For the text-containing cell, return its midpoint in (X, Y) coordinate format. 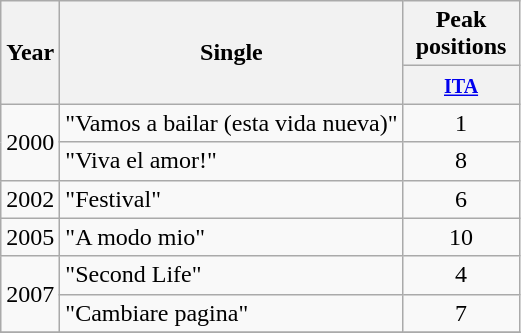
10 (461, 237)
2000 (30, 142)
"Cambiare pagina" (232, 313)
7 (461, 313)
2002 (30, 199)
Peak positions (461, 34)
8 (461, 161)
6 (461, 199)
"Second Life" (232, 275)
2007 (30, 294)
ITA (461, 85)
4 (461, 275)
Single (232, 52)
1 (461, 123)
"Festival" (232, 199)
Year (30, 52)
"Vamos a bailar (esta vida nueva)" (232, 123)
"A modo mio" (232, 237)
2005 (30, 237)
"Viva el amor!" (232, 161)
